Determine the [X, Y] coordinate at the center of the cell enclosing the given text.  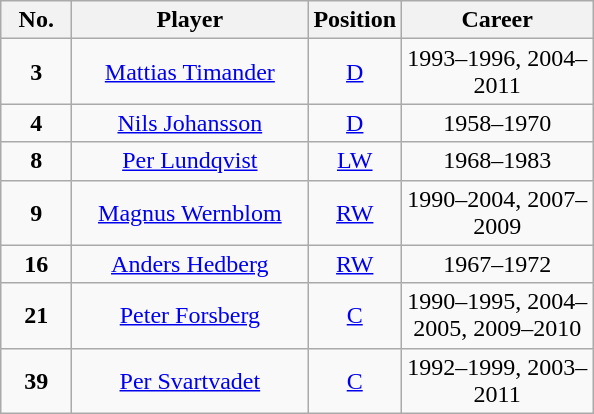
Peter Forsberg [190, 316]
1990–1995, 2004–2005, 2009–2010 [498, 316]
1958–1970 [498, 123]
9 [36, 212]
LW [355, 161]
39 [36, 380]
1968–1983 [498, 161]
Per Lundqvist [190, 161]
4 [36, 123]
16 [36, 264]
Magnus Wernblom [190, 212]
Nils Johansson [190, 123]
Player [190, 20]
Anders Hedberg [190, 264]
1992–1999, 2003–2011 [498, 380]
1993–1996, 2004–2011 [498, 72]
1967–1972 [498, 264]
Per Svartvadet [190, 380]
No. [36, 20]
Career [498, 20]
8 [36, 161]
21 [36, 316]
3 [36, 72]
Position [355, 20]
Mattias Timander [190, 72]
1990–2004, 2007–2009 [498, 212]
